Scan for the cell matching the given text and deliver its [x, y] coordinate at center. 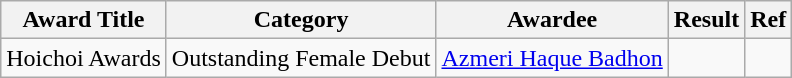
Hoichoi Awards [84, 58]
Azmeri Haque Badhon [552, 58]
Ref [768, 20]
Awardee [552, 20]
Award Title [84, 20]
Category [301, 20]
Result [706, 20]
Outstanding Female Debut [301, 58]
